From the cell containing the given text, extract its center point as [x, y] coordinate. 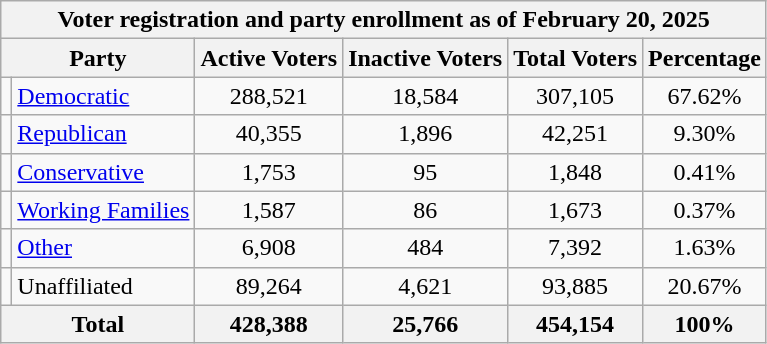
428,388 [269, 324]
95 [426, 172]
Active Voters [269, 58]
Inactive Voters [426, 58]
1,753 [269, 172]
Republican [104, 134]
454,154 [576, 324]
Democratic [104, 96]
Party [98, 58]
86 [426, 210]
Conservative [104, 172]
Percentage [705, 58]
67.62% [705, 96]
4,621 [426, 286]
Unaffiliated [104, 286]
6,908 [269, 248]
1,848 [576, 172]
1.63% [705, 248]
Voter registration and party enrollment as of February 20, 2025 [384, 20]
Working Families [104, 210]
288,521 [269, 96]
25,766 [426, 324]
89,264 [269, 286]
40,355 [269, 134]
0.41% [705, 172]
1,587 [269, 210]
93,885 [576, 286]
9.30% [705, 134]
20.67% [705, 286]
Total Voters [576, 58]
307,105 [576, 96]
1,673 [576, 210]
100% [705, 324]
18,584 [426, 96]
Total [98, 324]
Other [104, 248]
484 [426, 248]
7,392 [576, 248]
1,896 [426, 134]
42,251 [576, 134]
0.37% [705, 210]
